Capture the cell that displays the provided text and extract its (x, y) central coordinate. 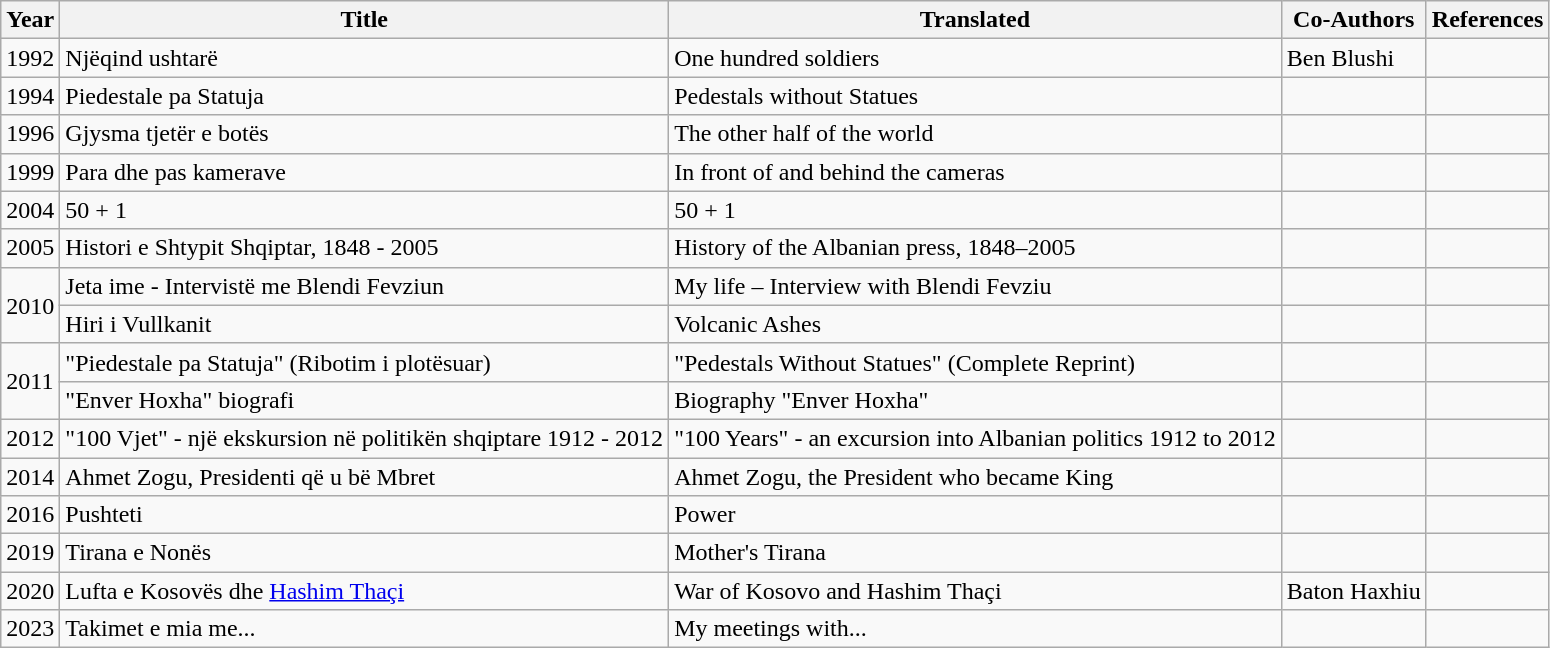
Mother's Tirana (976, 553)
"Pedestals Without Statues" (Complete Reprint) (976, 362)
Njëqind ushtarë (364, 58)
In front of and behind the cameras (976, 172)
2004 (30, 210)
Translated (976, 20)
Co-Authors (1354, 20)
Baton Haxhiu (1354, 591)
1994 (30, 96)
2010 (30, 305)
References (1488, 20)
Power (976, 515)
1999 (30, 172)
"Enver Hoxha" biografi (364, 400)
2019 (30, 553)
Biography "Enver Hoxha" (976, 400)
2020 (30, 591)
2023 (30, 629)
Ahmet Zogu, Presidenti që u bë Mbret (364, 477)
2011 (30, 381)
History of the Albanian press, 1848–2005 (976, 248)
Pushteti (364, 515)
2014 (30, 477)
The other half of the world (976, 134)
Ben Blushi (1354, 58)
Takimet e mia me... (364, 629)
Histori e Shtypit Shqiptar, 1848 - 2005 (364, 248)
Year (30, 20)
"100 Years" - an excursion into Albanian politics 1912 to 2012 (976, 438)
Jeta ime - Intervistë me Blendi Fevziun (364, 286)
"Piedestale pa Statuja" (Ribotim i plotësuar) (364, 362)
Ahmet Zogu, the President who became King (976, 477)
Hiri i Vullkanit (364, 324)
Pedestals without Statues (976, 96)
Piedestale pa Statuja (364, 96)
My life – Interview with Blendi Fevziu (976, 286)
Para dhe pas kamerave (364, 172)
1996 (30, 134)
Volcanic Ashes (976, 324)
One hundred soldiers (976, 58)
2012 (30, 438)
Lufta e Kosovës dhe Hashim Thaçi (364, 591)
Tirana e Nonës (364, 553)
Gjysma tjetër e botës (364, 134)
"100 Vjet" - një ekskursion në politikën shqiptare 1912 - 2012 (364, 438)
2016 (30, 515)
2005 (30, 248)
1992 (30, 58)
War of Kosovo and Hashim Thaçi (976, 591)
My meetings with... (976, 629)
Title (364, 20)
